Search for the cell housing the specified text and yield its (X, Y) center coordinate. 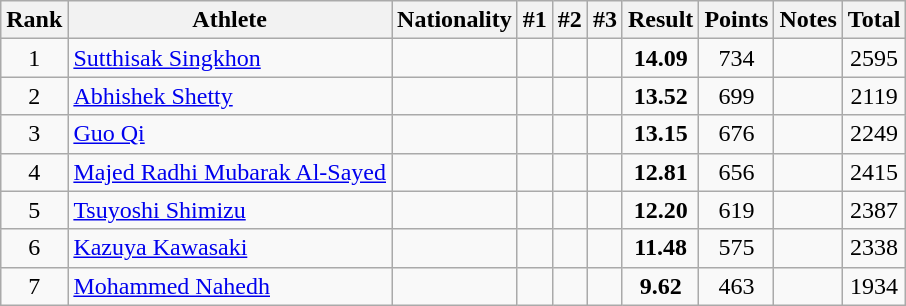
12.20 (660, 210)
11.48 (660, 248)
2 (34, 96)
Tsuyoshi Shimizu (230, 210)
734 (736, 58)
Nationality (455, 20)
676 (736, 134)
Majed Radhi Mubarak Al-Sayed (230, 172)
2119 (874, 96)
699 (736, 96)
4 (34, 172)
2595 (874, 58)
14.09 (660, 58)
Guo Qi (230, 134)
2387 (874, 210)
9.62 (660, 286)
Kazuya Kawasaki (230, 248)
#1 (534, 20)
3 (34, 134)
#2 (570, 20)
2249 (874, 134)
5 (34, 210)
619 (736, 210)
2415 (874, 172)
575 (736, 248)
2338 (874, 248)
656 (736, 172)
Points (736, 20)
1934 (874, 286)
#3 (604, 20)
Mohammed Nahedh (230, 286)
12.81 (660, 172)
Abhishek Shetty (230, 96)
6 (34, 248)
Athlete (230, 20)
463 (736, 286)
7 (34, 286)
1 (34, 58)
Notes (808, 20)
Sutthisak Singkhon (230, 58)
Result (660, 20)
13.15 (660, 134)
Rank (34, 20)
13.52 (660, 96)
Total (874, 20)
